Extract the (x, y) coordinate from the center of the cell holding the provided text.  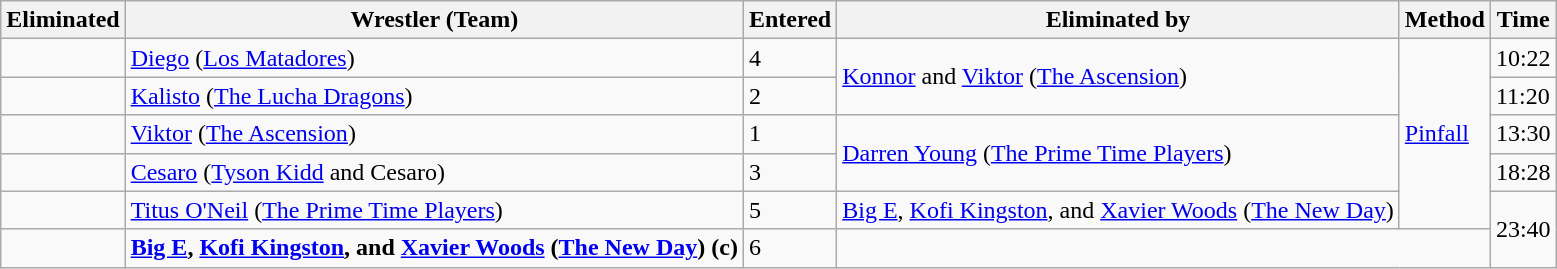
Big E, Kofi Kingston, and Xavier Woods (The New Day) (c) (434, 248)
Eliminated (63, 20)
Viktor (The Ascension) (434, 134)
Time (1523, 20)
6 (790, 248)
2 (790, 96)
18:28 (1523, 172)
11:20 (1523, 96)
3 (790, 172)
Konnor and Viktor (The Ascension) (1118, 77)
13:30 (1523, 134)
Big E, Kofi Kingston, and Xavier Woods (The New Day) (1118, 210)
4 (790, 58)
Cesaro (Tyson Kidd and Cesaro) (434, 172)
Wrestler (Team) (434, 20)
Diego (Los Matadores) (434, 58)
Darren Young (The Prime Time Players) (1118, 153)
1 (790, 134)
10:22 (1523, 58)
23:40 (1523, 229)
Titus O'Neil (The Prime Time Players) (434, 210)
Method (1444, 20)
Kalisto (The Lucha Dragons) (434, 96)
Eliminated by (1118, 20)
Pinfall (1444, 134)
5 (790, 210)
Entered (790, 20)
